Pinpoint the cell where the given text exists, returning its (X, Y) midpoint coordinate. 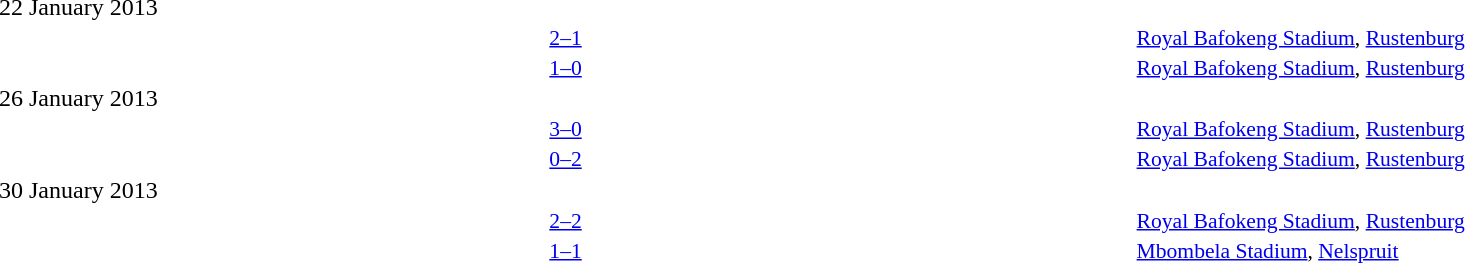
3–0 (566, 129)
1–0 (566, 68)
2–1 (566, 38)
2–2 (566, 220)
0–2 (566, 159)
